Identify which cell holds the provided text, then report its [x, y] central coordinate. 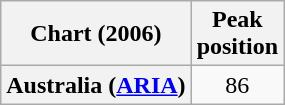
Peakposition [237, 34]
Chart (2006) [96, 34]
Australia (ARIA) [96, 85]
86 [237, 85]
